Locate the cell with the specified text and output its [X, Y] center coordinate. 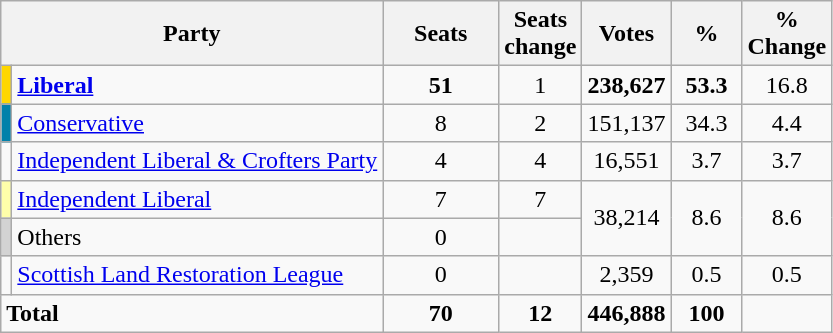
Total [192, 313]
51 [441, 85]
2,359 [626, 275]
% Change [787, 34]
16,551 [626, 161]
34.3 [706, 123]
Scottish Land Restoration League [198, 275]
Seats [441, 34]
4.4 [787, 123]
446,888 [626, 313]
Liberal [198, 85]
Votes [626, 34]
53.3 [706, 85]
% [706, 34]
2 [540, 123]
70 [441, 313]
12 [540, 313]
Party [192, 34]
238,627 [626, 85]
Independent Liberal [198, 199]
Others [198, 237]
Seats change [540, 34]
38,214 [626, 218]
151,137 [626, 123]
Conservative [198, 123]
16.8 [787, 85]
100 [706, 313]
8 [441, 123]
Independent Liberal & Crofters Party [198, 161]
1 [540, 85]
